Return the [X, Y] coordinate for the center point of the cell that contains the specified text.  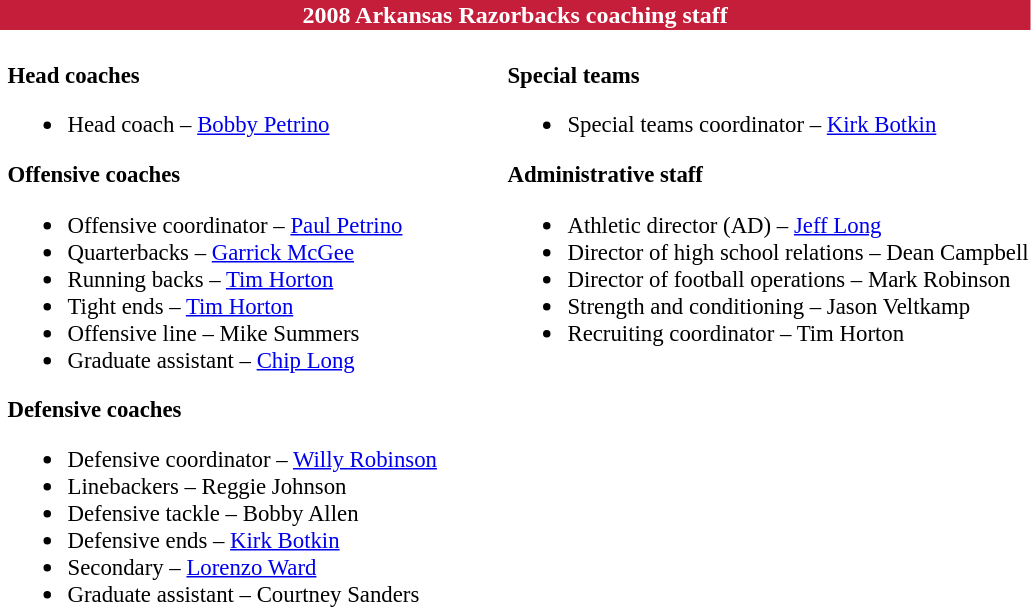
2008 Arkansas Razorbacks coaching staff [515, 15]
